Output the [x, y] coordinate of the center of the cell containing the given text.  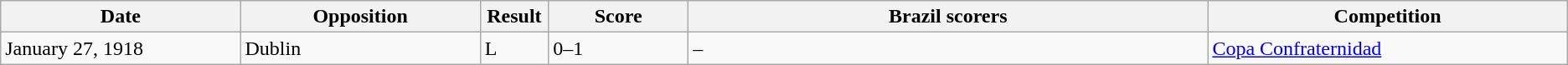
L [514, 48]
Opposition [360, 17]
Competition [1387, 17]
Copa Confraternidad [1387, 48]
Dublin [360, 48]
Score [618, 17]
January 27, 1918 [121, 48]
– [948, 48]
Date [121, 17]
0–1 [618, 48]
Brazil scorers [948, 17]
Result [514, 17]
